Provide the [X, Y] coordinate of the cell's center where the given text is located.  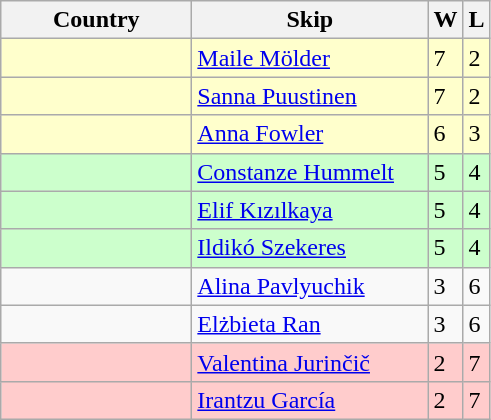
Elżbieta Ran [310, 324]
Valentina Jurinčič [310, 362]
Constanze Hummelt [310, 172]
Country [96, 20]
Elif Kızılkaya [310, 210]
Skip [310, 20]
Maile Mölder [310, 58]
Irantzu García [310, 400]
Alina Pavlyuchik [310, 286]
Ildikó Szekeres [310, 248]
W [446, 20]
Anna Fowler [310, 134]
L [476, 20]
Sanna Puustinen [310, 96]
